Scan for the cell matching the given text and deliver its [x, y] coordinate at center. 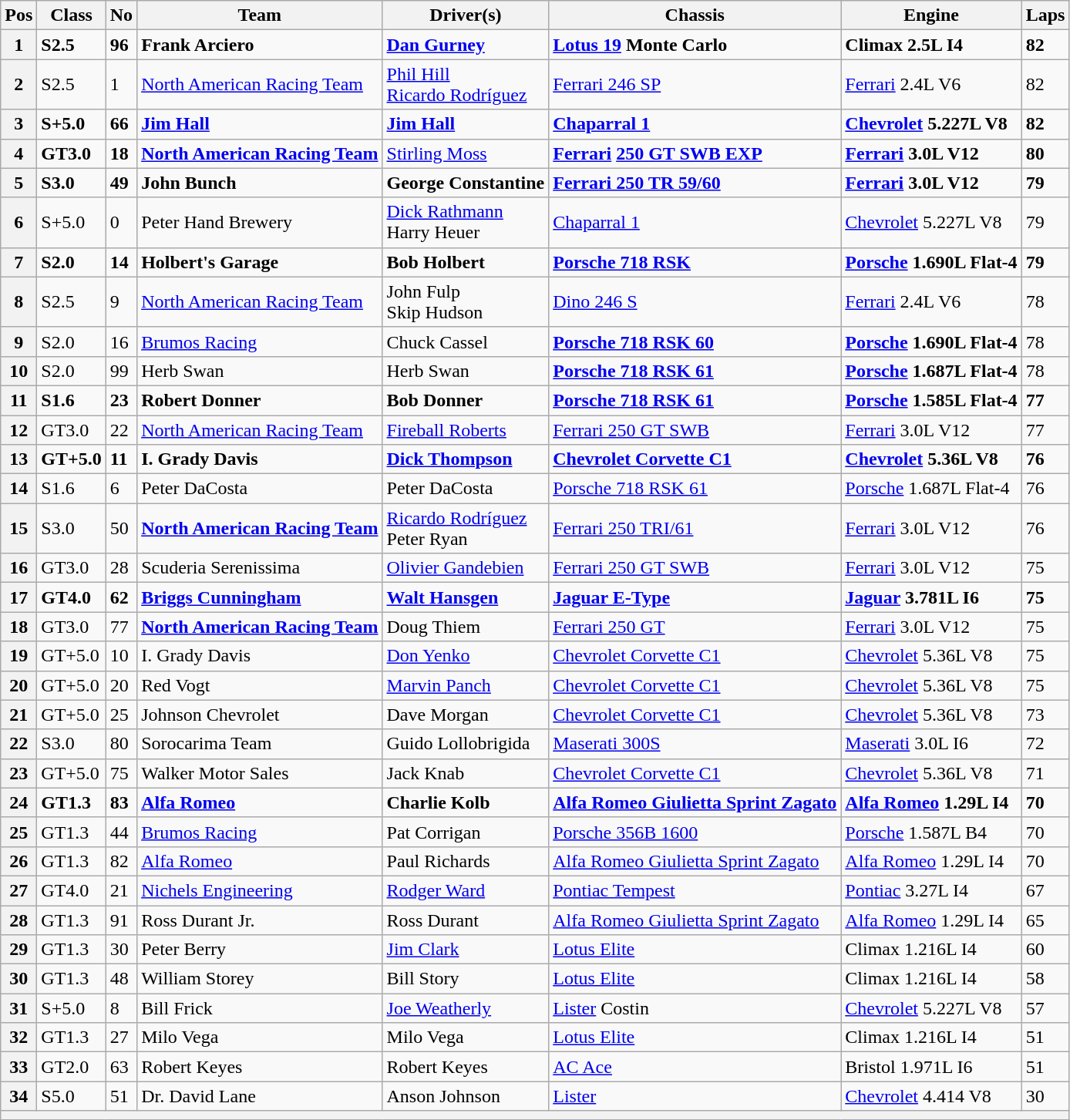
67 [1045, 890]
62 [121, 597]
Peter Hand Brewery [260, 222]
Bill Frick [260, 1008]
Ferrari 250 GT [695, 627]
Dick Rathmann Harry Heuer [466, 222]
66 [121, 124]
No [121, 15]
Lotus 19 Monte Carlo [695, 45]
Pat Corrigan [466, 832]
AC Ace [695, 1067]
Lister [695, 1096]
Ross Durant Jr. [260, 920]
34 [19, 1096]
Class [71, 15]
4 [19, 153]
Team [260, 15]
George Constantine [466, 183]
Dan Gurney [466, 45]
Paul Richards [466, 861]
0 [121, 222]
GT2.0 [71, 1067]
7 [19, 262]
Phil Hill Ricardo Rodríguez [466, 85]
13 [19, 459]
Jim Clark [466, 950]
Pontiac 3.27L I4 [931, 890]
Frank Arciero [260, 45]
Ricardo Rodríguez Peter Ryan [466, 529]
Ferrari 250 GT SWB EXP [695, 153]
Robert Donner [260, 400]
Doug Thiem [466, 627]
12 [19, 429]
Chuck Cassel [466, 341]
5 [19, 183]
Red Vogt [260, 685]
50 [121, 529]
Dr. David Lane [260, 1096]
Porsche 1.585L Flat-4 [931, 400]
Jack Knab [466, 773]
71 [1045, 773]
Driver(s) [466, 15]
31 [19, 1008]
49 [121, 183]
58 [1045, 979]
Olivier Gandebien [466, 568]
3 [19, 124]
91 [121, 920]
Lister Costin [695, 1008]
Bob Holbert [466, 262]
Walker Motor Sales [260, 773]
John Bunch [260, 183]
Porsche 1.587L B4 [931, 832]
99 [121, 371]
63 [121, 1067]
Bob Donner [466, 400]
Peter Berry [260, 950]
Briggs Cunningham [260, 597]
2 [19, 85]
Bill Story [466, 979]
Rodger Ward [466, 890]
Walt Hansgen [466, 597]
Laps [1045, 15]
Ferrari 250 TRI/61 [695, 529]
Maserati 300S [695, 744]
Ferrari 246 SP [695, 85]
Pos [19, 15]
Porsche 718 RSK [695, 262]
Holbert's Garage [260, 262]
Dino 246 S [695, 302]
Porsche 718 RSK 60 [695, 341]
John Fulp Skip Hudson [466, 302]
Pontiac Tempest [695, 890]
19 [19, 656]
Nichels Engineering [260, 890]
William Storey [260, 979]
60 [1045, 950]
Dave Morgan [466, 715]
33 [19, 1067]
48 [121, 979]
Climax 2.5L I4 [931, 45]
Guido Lollobrigida [466, 744]
Ross Durant [466, 920]
26 [19, 861]
Dick Thompson [466, 459]
15 [19, 529]
Chevrolet 4.414 V8 [931, 1096]
Engine [931, 15]
Fireball Roberts [466, 429]
Charlie Kolb [466, 802]
24 [19, 802]
Stirling Moss [466, 153]
65 [1045, 920]
Bristol 1.971L I6 [931, 1067]
Scuderia Serenissima [260, 568]
Marvin Panch [466, 685]
Maserati 3.0L I6 [931, 744]
29 [19, 950]
32 [19, 1038]
Jaguar E-Type [695, 597]
Anson Johnson [466, 1096]
96 [121, 45]
17 [19, 597]
Johnson Chevrolet [260, 715]
72 [1045, 744]
83 [121, 802]
57 [1045, 1008]
Don Yenko [466, 656]
Chassis [695, 15]
Sorocarima Team [260, 744]
44 [121, 832]
Joe Weatherly [466, 1008]
Jaguar 3.781L I6 [931, 597]
S5.0 [71, 1096]
Porsche 356B 1600 [695, 832]
73 [1045, 715]
Ferrari 250 TR 59/60 [695, 183]
